Pinpoint the cell where the given text exists, returning its [X, Y] midpoint coordinate. 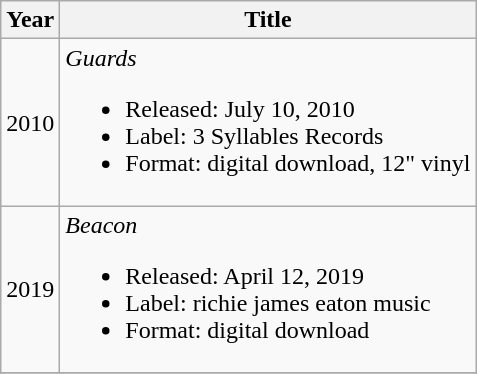
Year [30, 20]
2019 [30, 290]
BeaconReleased: April 12, 2019Label: richie james eaton musicFormat: digital download [268, 290]
Title [268, 20]
2010 [30, 122]
GuardsReleased: July 10, 2010Label: 3 Syllables RecordsFormat: digital download, 12" vinyl [268, 122]
